Output the [X, Y] coordinate of the center of the cell containing the given text.  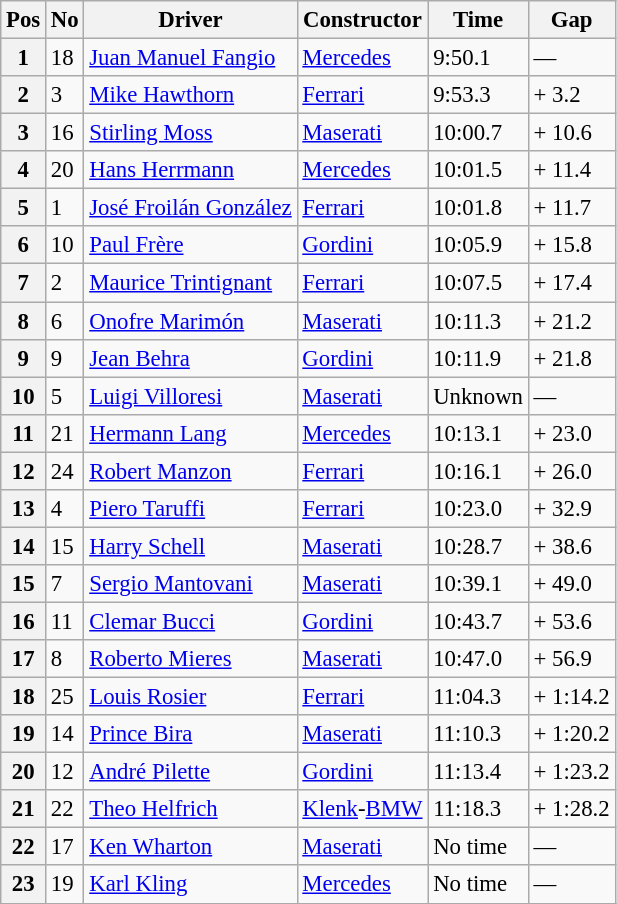
10:13.1 [478, 433]
10:39.1 [478, 584]
+ 53.6 [572, 621]
13 [24, 509]
+ 15.8 [572, 245]
André Pilette [190, 772]
Mike Hawthorn [190, 95]
Gap [572, 20]
11:04.3 [478, 697]
10:11.9 [478, 358]
+ 23.0 [572, 433]
José Froilán González [190, 208]
Ken Wharton [190, 847]
9:50.1 [478, 58]
Roberto Mieres [190, 659]
Driver [190, 20]
+ 11.4 [572, 170]
10:43.7 [478, 621]
Pos [24, 20]
Onofre Marimón [190, 321]
+ 1:20.2 [572, 734]
Prince Bira [190, 734]
+ 10.6 [572, 133]
9:53.3 [478, 95]
Piero Taruffi [190, 509]
Klenk-BMW [362, 809]
Harry Schell [190, 546]
Juan Manuel Fangio [190, 58]
Theo Helfrich [190, 809]
25 [65, 697]
Unknown [478, 396]
+ 1:28.2 [572, 809]
10:11.3 [478, 321]
10:47.0 [478, 659]
Robert Manzon [190, 471]
10:05.9 [478, 245]
+ 32.9 [572, 509]
+ 56.9 [572, 659]
10:07.5 [478, 283]
+ 17.4 [572, 283]
Jean Behra [190, 358]
Karl Kling [190, 885]
10:23.0 [478, 509]
Constructor [362, 20]
+ 1:14.2 [572, 697]
24 [65, 471]
Hans Herrmann [190, 170]
11:10.3 [478, 734]
+ 49.0 [572, 584]
Clemar Bucci [190, 621]
+ 21.2 [572, 321]
10:16.1 [478, 471]
10:00.7 [478, 133]
23 [24, 885]
Time [478, 20]
+ 21.8 [572, 358]
Hermann Lang [190, 433]
10:01.8 [478, 208]
10:01.5 [478, 170]
Luigi Villoresi [190, 396]
11:18.3 [478, 809]
+ 26.0 [572, 471]
11:13.4 [478, 772]
Stirling Moss [190, 133]
Louis Rosier [190, 697]
No [65, 20]
Paul Frère [190, 245]
Sergio Mantovani [190, 584]
Maurice Trintignant [190, 283]
10:28.7 [478, 546]
+ 38.6 [572, 546]
+ 11.7 [572, 208]
+ 1:23.2 [572, 772]
+ 3.2 [572, 95]
